Determine the (X, Y) coordinate at the center of the cell enclosing the given text.  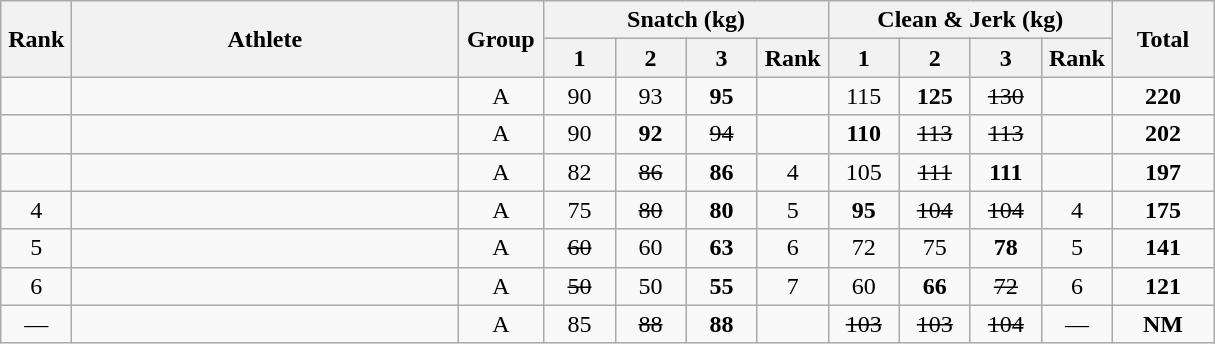
92 (650, 134)
Athlete (265, 39)
63 (722, 248)
94 (722, 134)
55 (722, 286)
141 (1162, 248)
110 (864, 134)
121 (1162, 286)
66 (934, 286)
Group (501, 39)
125 (934, 96)
175 (1162, 210)
197 (1162, 172)
202 (1162, 134)
82 (580, 172)
105 (864, 172)
7 (792, 286)
NM (1162, 324)
Clean & Jerk (kg) (970, 20)
85 (580, 324)
Total (1162, 39)
115 (864, 96)
220 (1162, 96)
130 (1006, 96)
93 (650, 96)
78 (1006, 248)
Snatch (kg) (686, 20)
